Provide the [x, y] coordinate of the cell's center where the given text is located.  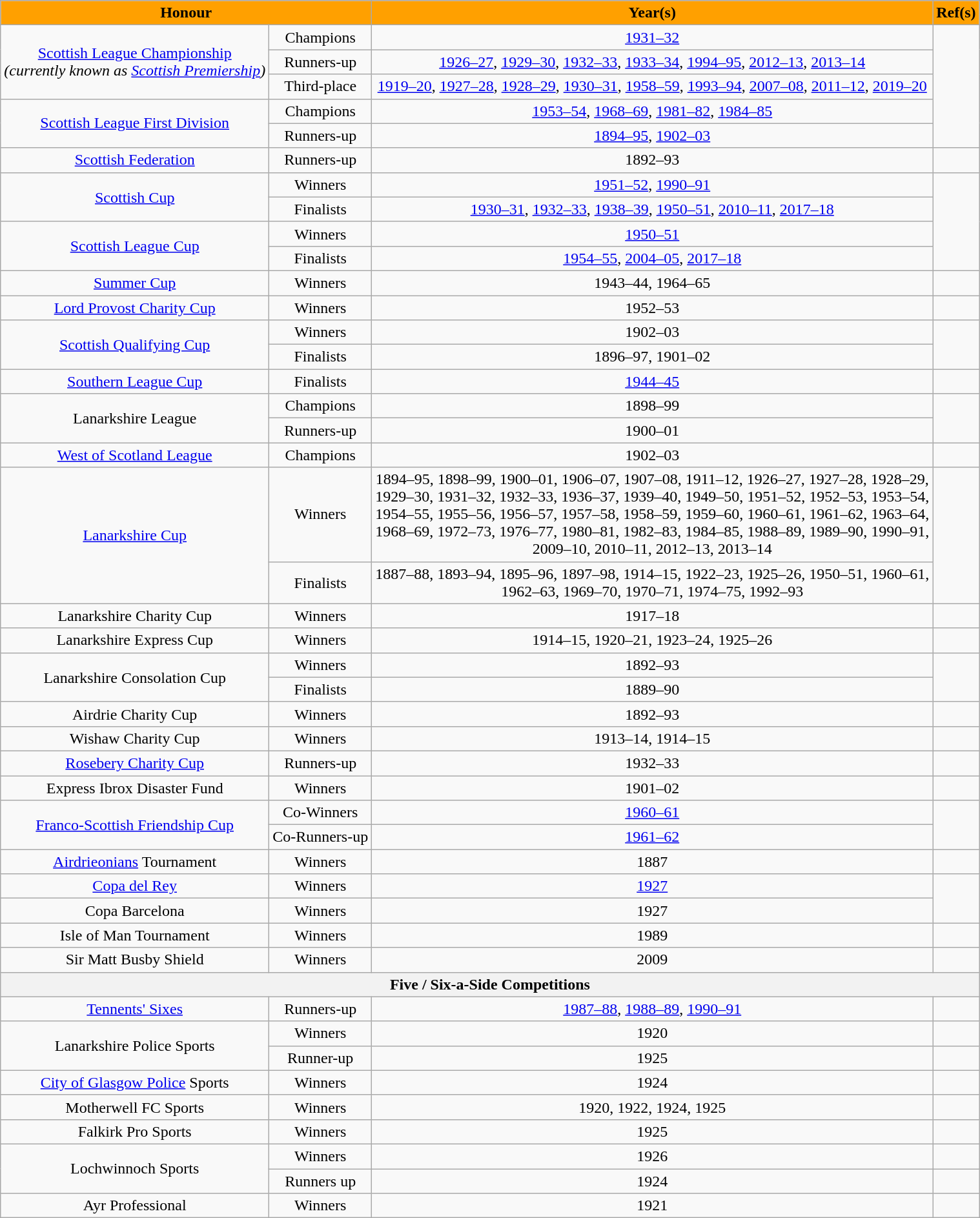
Rosebery Charity Cup [135, 763]
Lanarkshire Police Sports [135, 1046]
1900–01 [652, 431]
Ayr Professional [135, 1206]
1987–88, 1988–89, 1990–91 [652, 1009]
1951–52, 1990–91 [652, 185]
1889–90 [652, 689]
Scottish Qualifying Cup [135, 345]
Lord Provost Charity Cup [135, 308]
Falkirk Pro Sports [135, 1132]
City of Glasgow Police Sports [135, 1082]
Lanarkshire Consolation Cup [135, 677]
Franco-Scottish Friendship Cup [135, 825]
1952–53 [652, 308]
Scottish League Cup [135, 246]
1960–61 [652, 813]
1894–95, 1902–03 [652, 136]
1961–62 [652, 837]
Motherwell FC Sports [135, 1107]
1901–02 [652, 788]
West of Scotland League [135, 455]
1953–54, 1968–69, 1981–82, 1984–85 [652, 111]
1914–15, 1920–21, 1923–24, 1925–26 [652, 640]
Scottish Cup [135, 197]
1921 [652, 1206]
1913–14, 1914–15 [652, 738]
Summer Cup [135, 283]
Copa del Rey [135, 886]
1896–97, 1901–02 [652, 357]
Year(s) [652, 13]
1920, 1922, 1924, 1925 [652, 1107]
2009 [652, 960]
Scottish League First Division [135, 123]
1926 [652, 1156]
Southern League Cup [135, 381]
Co-Runners-up [320, 837]
1887 [652, 862]
1898–99 [652, 406]
1954–55, 2004–05, 2017–18 [652, 258]
Scottish League Championship(currently known as Scottish Premiership) [135, 62]
Scottish Federation [135, 160]
Lanarkshire Cup [135, 536]
Honour [186, 13]
1944–45 [652, 381]
1917–18 [652, 616]
Lanarkshire League [135, 418]
1920 [652, 1033]
Ref(s) [956, 13]
1926–27, 1929–30, 1932–33, 1933–34, 1994–95, 2012–13, 2013–14 [652, 62]
1943–44, 1964–65 [652, 283]
1887–88, 1893–94, 1895–96, 1897–98, 1914–15, 1922–23, 1925–26, 1950–51, 1960–61,1962–63, 1969–70, 1970–71, 1974–75, 1992–93 [652, 582]
Sir Matt Busby Shield [135, 960]
Copa Barcelona [135, 911]
1950–51 [652, 234]
1919–20, 1927–28, 1928–29, 1930–31, 1958–59, 1993–94, 2007–08, 2011–12, 2019–20 [652, 86]
1932–33 [652, 763]
Airdrieonians Tournament [135, 862]
1931–32 [652, 37]
Lochwinnoch Sports [135, 1168]
Express Ibrox Disaster Fund [135, 788]
Isle of Man Tournament [135, 935]
Runners up [320, 1181]
Airdrie Charity Cup [135, 714]
Lanarkshire Express Cup [135, 640]
Runner-up [320, 1058]
Tennents' Sixes [135, 1009]
Wishaw Charity Cup [135, 738]
1930–31, 1932–33, 1938–39, 1950–51, 2010–11, 2017–18 [652, 209]
Third-place [320, 86]
Lanarkshire Charity Cup [135, 616]
Co-Winners [320, 813]
1989 [652, 935]
Five / Six-a-Side Competitions [490, 984]
